Find where the given text appears and provide that cell's center as [X, Y] coordinate. 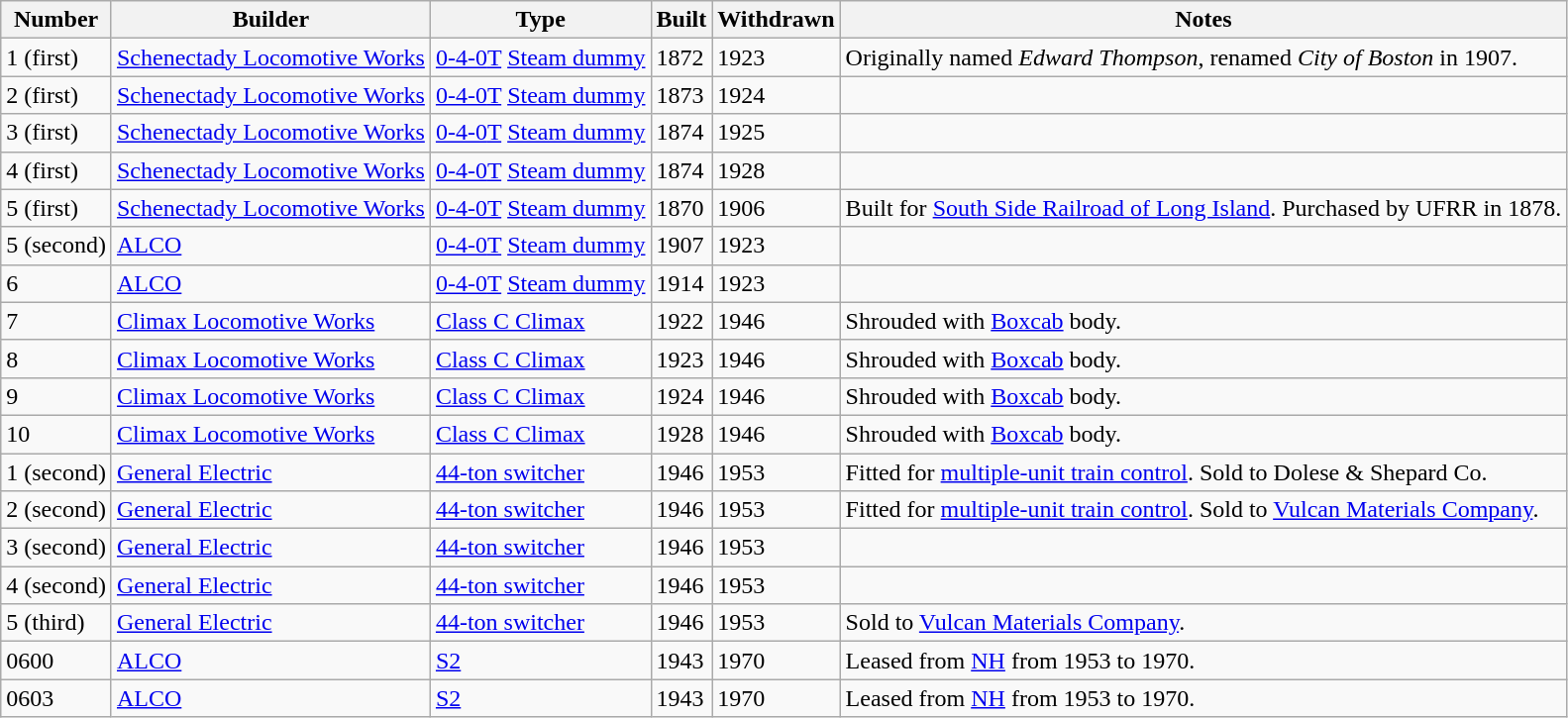
7 [56, 321]
1914 [681, 283]
1873 [681, 95]
1906 [777, 208]
1922 [681, 321]
9 [56, 396]
4 (first) [56, 170]
0600 [56, 661]
Notes [1203, 20]
10 [56, 434]
Originally named Edward Thompson, renamed City of Boston in 1907. [1203, 57]
1925 [777, 133]
1872 [681, 57]
5 (second) [56, 246]
Withdrawn [777, 20]
2 (second) [56, 510]
5 (first) [56, 208]
1 (first) [56, 57]
1907 [681, 246]
Sold to Vulcan Materials Company. [1203, 623]
Fitted for multiple-unit train control. Sold to Dolese & Shepard Co. [1203, 472]
8 [56, 359]
3 (second) [56, 548]
1870 [681, 208]
5 (third) [56, 623]
Builder [270, 20]
6 [56, 283]
4 (second) [56, 585]
Type [541, 20]
1 (second) [56, 472]
Number [56, 20]
3 (first) [56, 133]
2 (first) [56, 95]
Fitted for multiple-unit train control. Sold to Vulcan Materials Company. [1203, 510]
Built for South Side Railroad of Long Island. Purchased by UFRR in 1878. [1203, 208]
0603 [56, 698]
Built [681, 20]
